Determine the [x, y] coordinate at the center of the cell enclosing the given text.  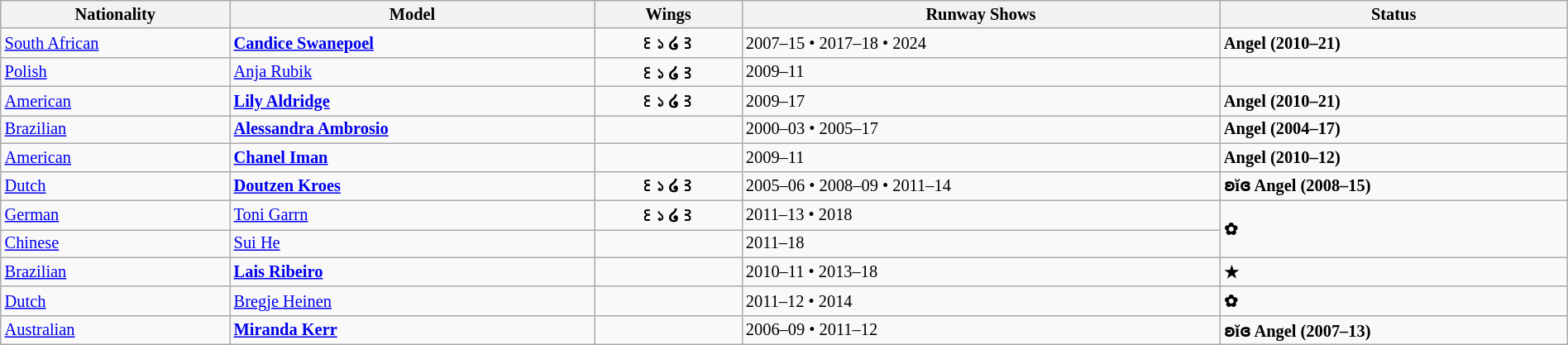
Status [1394, 14]
Alessandra Ambrosio [412, 129]
Lily Aldridge [412, 101]
Nationality [116, 14]
2000–03 • 2005–17 [981, 129]
Bregje Heinen [412, 301]
★ [1394, 271]
Sui He [412, 243]
2005–06 • 2008–09 • 2011–14 [981, 185]
Chinese [116, 243]
Angel (2004–17) [1394, 129]
Australian [116, 329]
Lais Ribeiro [412, 271]
ʚĭɞ Angel (2007–13) [1394, 329]
2007–15 • 2017–18 • 2024 [981, 43]
Angel (2010–12) [1394, 157]
Wings [668, 14]
2011–13 • 2018 [981, 215]
Miranda Kerr [412, 329]
2009–17 [981, 101]
2011–18 [981, 243]
2011–12 • 2014 [981, 301]
2010–11 • 2013–18 [981, 271]
Chanel Iman [412, 157]
Anja Rubik [412, 71]
South African [116, 43]
Candice Swanepoel [412, 43]
ʚĭɞ Angel (2008–15) [1394, 185]
Doutzen Kroes [412, 185]
Polish [116, 71]
Runway Shows [981, 14]
Model [412, 14]
German [116, 215]
Toni Garrn [412, 215]
2006–09 • 2011–12 [981, 329]
